Provide the [X, Y] coordinate of the cell's center where the given text is located.  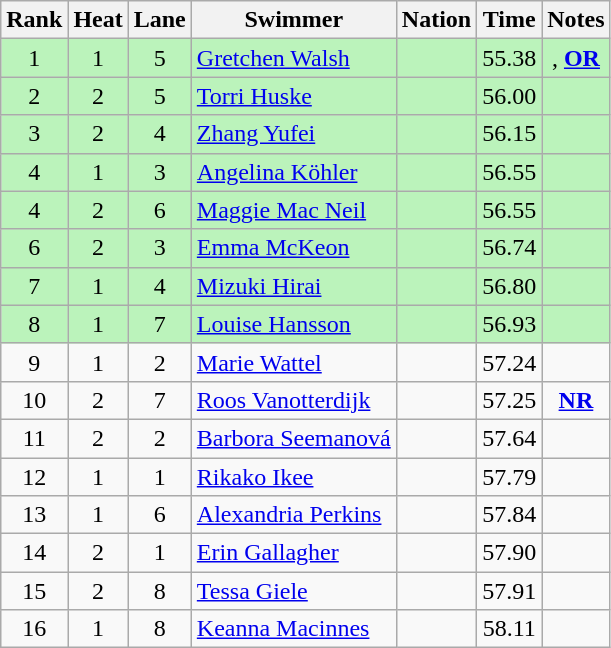
13 [34, 515]
Nation [436, 20]
Notes [576, 20]
57.79 [510, 477]
Tessa Giele [294, 591]
Emma McKeon [294, 248]
Heat [98, 20]
14 [34, 553]
Mizuki Hirai [294, 286]
Barbora Seemanová [294, 438]
16 [34, 629]
Torri Huske [294, 96]
Swimmer [294, 20]
9 [34, 362]
56.93 [510, 324]
57.91 [510, 591]
Zhang Yufei [294, 134]
57.84 [510, 515]
57.24 [510, 362]
56.74 [510, 248]
15 [34, 591]
Lane [160, 20]
Time [510, 20]
Angelina Köhler [294, 172]
12 [34, 477]
56.15 [510, 134]
56.00 [510, 96]
Gretchen Walsh [294, 58]
11 [34, 438]
Erin Gallagher [294, 553]
10 [34, 400]
Alexandria Perkins [294, 515]
Louise Hansson [294, 324]
57.90 [510, 553]
57.25 [510, 400]
Roos Vanotterdijk [294, 400]
55.38 [510, 58]
Rank [34, 20]
58.11 [510, 629]
Maggie Mac Neil [294, 210]
NR [576, 400]
Marie Wattel [294, 362]
Rikako Ikee [294, 477]
, OR [576, 58]
57.64 [510, 438]
56.80 [510, 286]
Keanna Macinnes [294, 629]
